Identify which cell holds the provided text, then report its (X, Y) central coordinate. 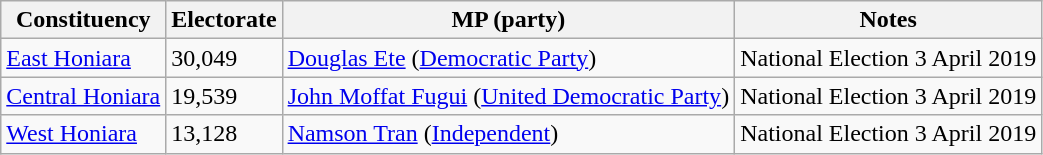
Douglas Ete (Democratic Party) (508, 58)
Constituency (84, 20)
19,539 (224, 96)
13,128 (224, 134)
Central Honiara (84, 96)
Notes (888, 20)
30,049 (224, 58)
West Honiara (84, 134)
John Moffat Fugui (United Democratic Party) (508, 96)
Electorate (224, 20)
Namson Tran (Independent) (508, 134)
MP (party) (508, 20)
East Honiara (84, 58)
